Search for the cell housing the specified text and yield its [X, Y] center coordinate. 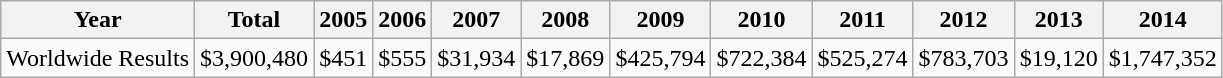
2009 [660, 20]
2007 [476, 20]
$555 [402, 58]
2008 [566, 20]
2014 [1162, 20]
$722,384 [762, 58]
$451 [344, 58]
$783,703 [964, 58]
2011 [862, 20]
2010 [762, 20]
Year [98, 20]
$525,274 [862, 58]
2006 [402, 20]
$31,934 [476, 58]
$1,747,352 [1162, 58]
$19,120 [1058, 58]
$17,869 [566, 58]
2013 [1058, 20]
2012 [964, 20]
Worldwide Results [98, 58]
$425,794 [660, 58]
2005 [344, 20]
$3,900,480 [254, 58]
Total [254, 20]
